Return (X, Y) of the center of cell containing provided text 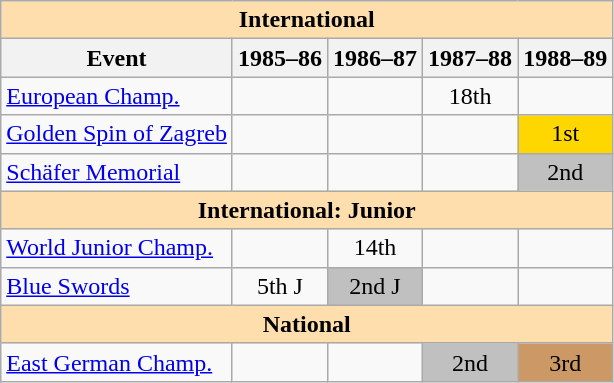
Event (117, 58)
Schäfer Memorial (117, 172)
International (307, 20)
1987–88 (470, 58)
18th (470, 96)
2nd J (374, 286)
Blue Swords (117, 286)
3rd (566, 362)
European Champ. (117, 96)
14th (374, 248)
East German Champ. (117, 362)
1st (566, 134)
5th J (280, 286)
1986–87 (374, 58)
1988–89 (566, 58)
World Junior Champ. (117, 248)
International: Junior (307, 210)
1985–86 (280, 58)
National (307, 324)
Golden Spin of Zagreb (117, 134)
